Provide the (x, y) coordinate of the cell's center where the given text is located.  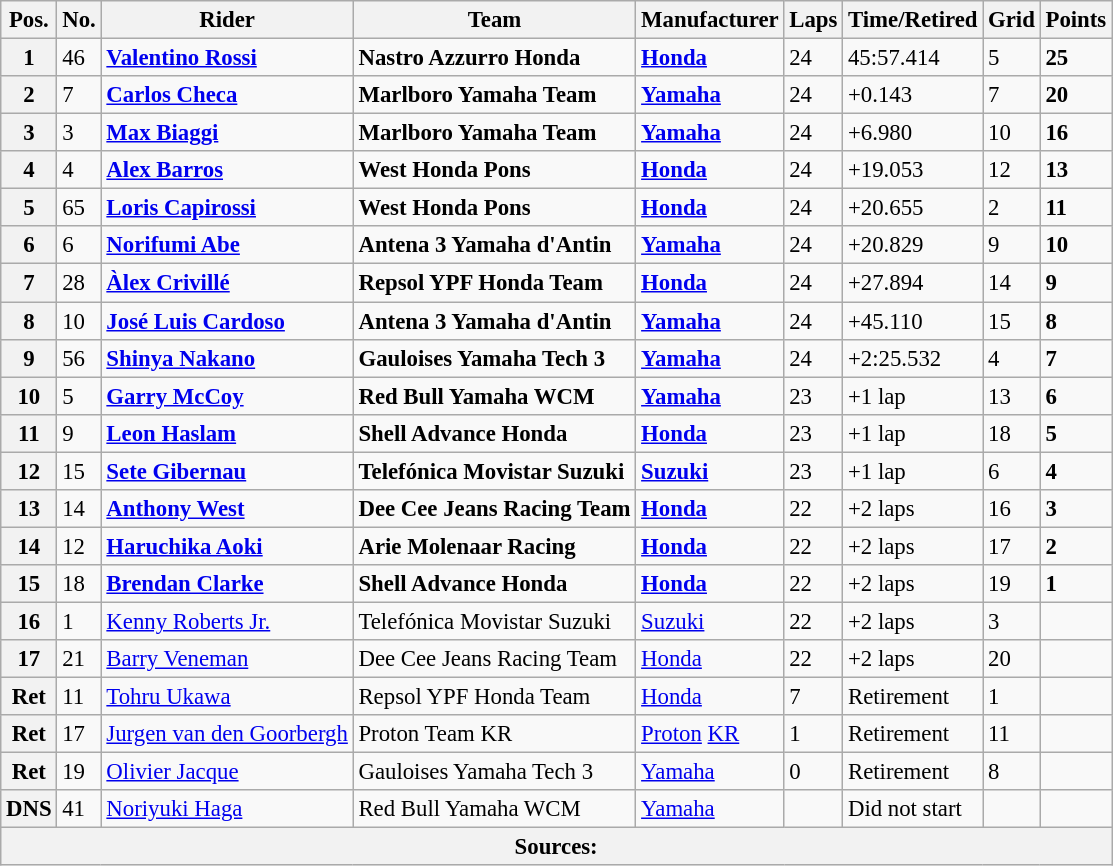
Anthony West (227, 509)
65 (79, 208)
+19.053 (913, 170)
28 (79, 283)
+20.655 (913, 208)
DNS (29, 809)
Laps (814, 20)
+27.894 (913, 283)
Barry Veneman (227, 659)
Did not start (913, 809)
+45.110 (913, 321)
Valentino Rossi (227, 58)
Noriyuki Haga (227, 809)
Nastro Azzurro Honda (494, 58)
Brendan Clarke (227, 584)
0 (814, 772)
Arie Molenaar Racing (494, 546)
Shinya Nakano (227, 358)
Olivier Jacque (227, 772)
Jurgen van den Goorbergh (227, 734)
+20.829 (913, 245)
+6.980 (913, 133)
Grid (1012, 20)
José Luis Cardoso (227, 321)
Proton Team KR (494, 734)
+0.143 (913, 95)
Tohru Ukawa (227, 697)
Leon Haslam (227, 433)
Manufacturer (710, 20)
56 (79, 358)
Sete Gibernau (227, 471)
Time/Retired (913, 20)
Sources: (556, 847)
41 (79, 809)
Proton KR (710, 734)
Carlos Checa (227, 95)
Pos. (29, 20)
Kenny Roberts Jr. (227, 621)
45:57.414 (913, 58)
Team (494, 20)
Haruchika Aoki (227, 546)
Garry McCoy (227, 396)
Àlex Crivillé (227, 283)
46 (79, 58)
Rider (227, 20)
25 (1076, 58)
Alex Barros (227, 170)
No. (79, 20)
Loris Capirossi (227, 208)
Norifumi Abe (227, 245)
Max Biaggi (227, 133)
Points (1076, 20)
+2:25.532 (913, 358)
21 (79, 659)
